Capture the cell that displays the provided text and extract its (x, y) central coordinate. 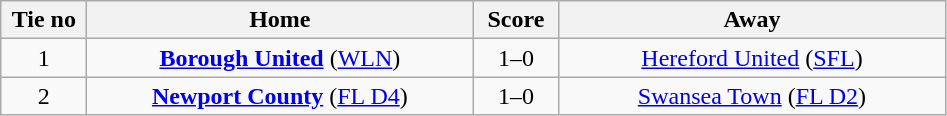
Score (516, 20)
Hereford United (SFL) (752, 58)
Home (280, 20)
2 (44, 96)
Swansea Town (FL D2) (752, 96)
Tie no (44, 20)
1 (44, 58)
Away (752, 20)
Borough United (WLN) (280, 58)
Newport County (FL D4) (280, 96)
